Locate the cell with the specified text and output its [x, y] center coordinate. 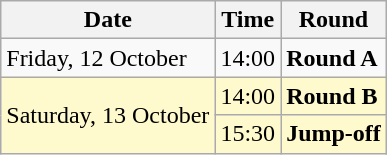
Round [334, 20]
Friday, 12 October [108, 58]
Round A [334, 58]
Time [248, 20]
Date [108, 20]
Round B [334, 96]
15:30 [248, 134]
Jump-off [334, 134]
Saturday, 13 October [108, 115]
